Locate the cell with the specified text and output its [x, y] center coordinate. 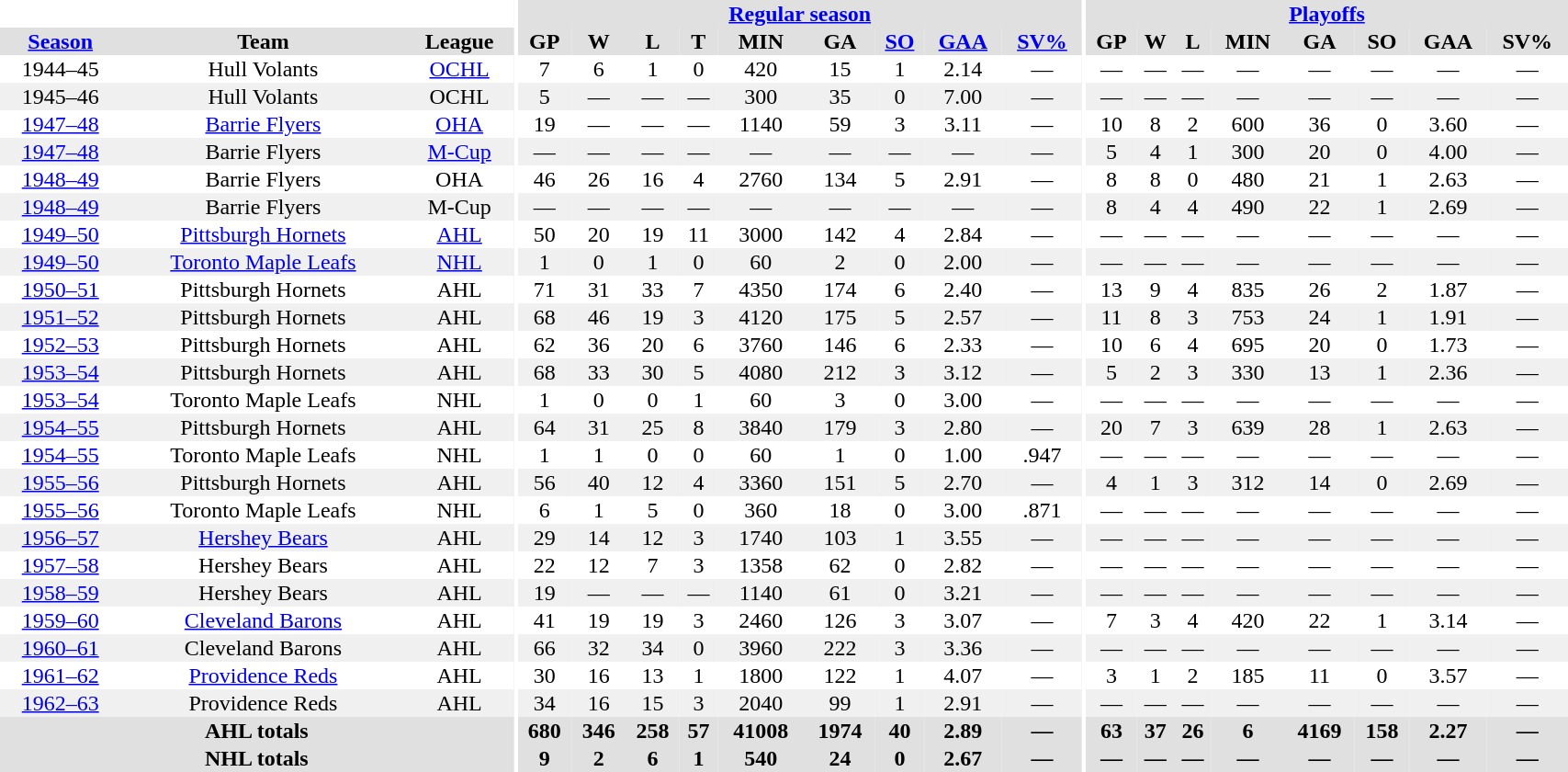
4120 [761, 317]
4080 [761, 372]
64 [544, 427]
7.00 [963, 96]
480 [1247, 179]
1956–57 [61, 538]
4.00 [1448, 152]
Playoffs [1327, 14]
2.00 [963, 262]
3960 [761, 648]
1958–59 [61, 593]
71 [544, 289]
639 [1247, 427]
360 [761, 510]
146 [840, 345]
2.14 [963, 69]
1961–62 [61, 675]
1944–45 [61, 69]
3.21 [963, 593]
37 [1156, 731]
1950–51 [61, 289]
1.87 [1448, 289]
3.12 [963, 372]
.871 [1042, 510]
2.84 [963, 234]
Regular season [799, 14]
2760 [761, 179]
540 [761, 758]
835 [1247, 289]
4.07 [963, 675]
103 [840, 538]
3.57 [1448, 675]
1.91 [1448, 317]
2.82 [963, 565]
158 [1382, 731]
3360 [761, 482]
680 [544, 731]
63 [1111, 731]
490 [1247, 207]
3.07 [963, 620]
56 [544, 482]
346 [599, 731]
2460 [761, 620]
3760 [761, 345]
3.11 [963, 124]
1974 [840, 731]
151 [840, 482]
Season [61, 41]
1959–60 [61, 620]
3.14 [1448, 620]
3.36 [963, 648]
99 [840, 703]
50 [544, 234]
142 [840, 234]
61 [840, 593]
1.73 [1448, 345]
753 [1247, 317]
2.27 [1448, 731]
2.40 [963, 289]
185 [1247, 675]
312 [1247, 482]
1957–58 [61, 565]
600 [1247, 124]
330 [1247, 372]
18 [840, 510]
3.60 [1448, 124]
3.55 [963, 538]
1740 [761, 538]
57 [698, 731]
258 [652, 731]
1800 [761, 675]
25 [652, 427]
35 [840, 96]
21 [1319, 179]
3000 [761, 234]
Team [263, 41]
59 [840, 124]
212 [840, 372]
41008 [761, 731]
1.00 [963, 455]
28 [1319, 427]
2.70 [963, 482]
League [459, 41]
32 [599, 648]
T [698, 41]
1952–53 [61, 345]
1358 [761, 565]
134 [840, 179]
2.80 [963, 427]
2.33 [963, 345]
222 [840, 648]
3840 [761, 427]
66 [544, 648]
4350 [761, 289]
1962–63 [61, 703]
2.57 [963, 317]
1945–46 [61, 96]
NHL totals [257, 758]
2.36 [1448, 372]
175 [840, 317]
2.67 [963, 758]
122 [840, 675]
695 [1247, 345]
41 [544, 620]
2040 [761, 703]
2.89 [963, 731]
174 [840, 289]
29 [544, 538]
1960–61 [61, 648]
.947 [1042, 455]
179 [840, 427]
1951–52 [61, 317]
126 [840, 620]
AHL totals [257, 731]
4169 [1319, 731]
